Determine the [x, y] coordinate at the center of the cell enclosing the given text.  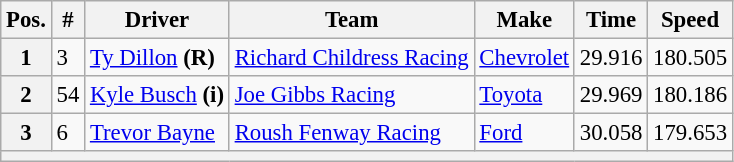
180.505 [690, 58]
Driver [158, 20]
Kyle Busch (i) [158, 95]
Toyota [524, 95]
29.916 [610, 58]
180.186 [690, 95]
Richard Childress Racing [352, 58]
Make [524, 20]
Ty Dillon (R) [158, 58]
# [68, 20]
Joe Gibbs Racing [352, 95]
Pos. [26, 20]
1 [26, 58]
29.969 [610, 95]
Chevrolet [524, 58]
6 [68, 133]
Roush Fenway Racing [352, 133]
2 [26, 95]
Team [352, 20]
54 [68, 95]
30.058 [610, 133]
179.653 [690, 133]
Ford [524, 133]
Speed [690, 20]
Time [610, 20]
Trevor Bayne [158, 133]
